Identify which cell holds the provided text, then report its (X, Y) central coordinate. 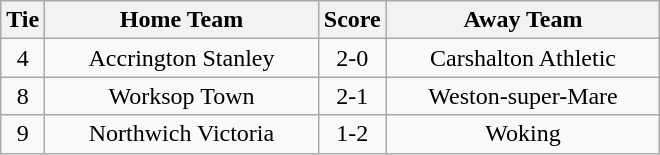
Score (352, 20)
1-2 (352, 134)
Accrington Stanley (182, 58)
2-1 (352, 96)
Northwich Victoria (182, 134)
9 (23, 134)
Worksop Town (182, 96)
2-0 (352, 58)
Tie (23, 20)
Weston-super-Mare (523, 96)
4 (23, 58)
Woking (523, 134)
Carshalton Athletic (523, 58)
Away Team (523, 20)
Home Team (182, 20)
8 (23, 96)
